From the cell containing the given text, extract its center point as [X, Y] coordinate. 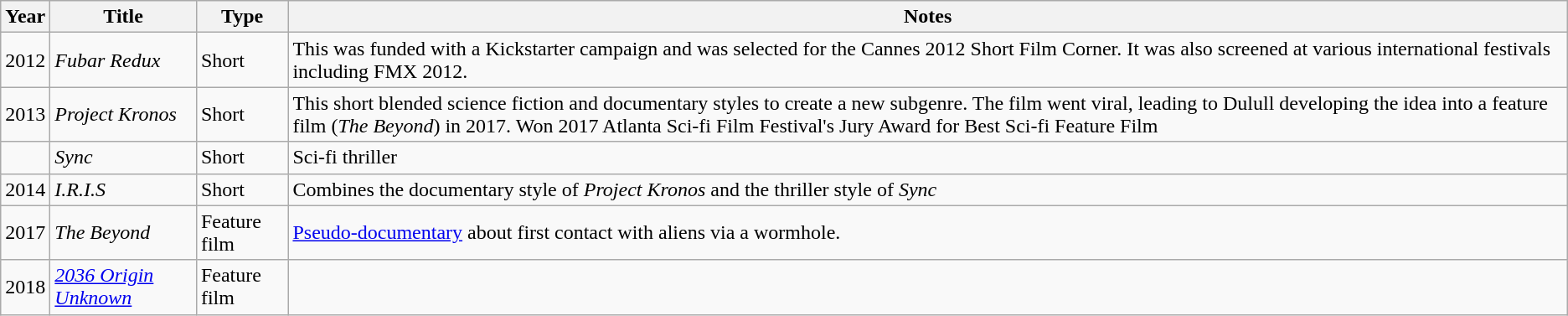
Sync [124, 158]
Year [25, 17]
Pseudo-documentary about first contact with aliens via a wormhole. [928, 233]
Notes [928, 17]
The Beyond [124, 233]
2017 [25, 233]
2014 [25, 189]
2036 Origin Unknown [124, 287]
2013 [25, 114]
Combines the documentary style of Project Kronos and the thriller style of Sync [928, 189]
Project Kronos [124, 114]
Fubar Redux [124, 60]
Title [124, 17]
2012 [25, 60]
2018 [25, 287]
Type [242, 17]
Sci-fi thriller [928, 158]
I.R.I.S [124, 189]
